Determine the (X, Y) coordinate at the center of the cell enclosing the given text.  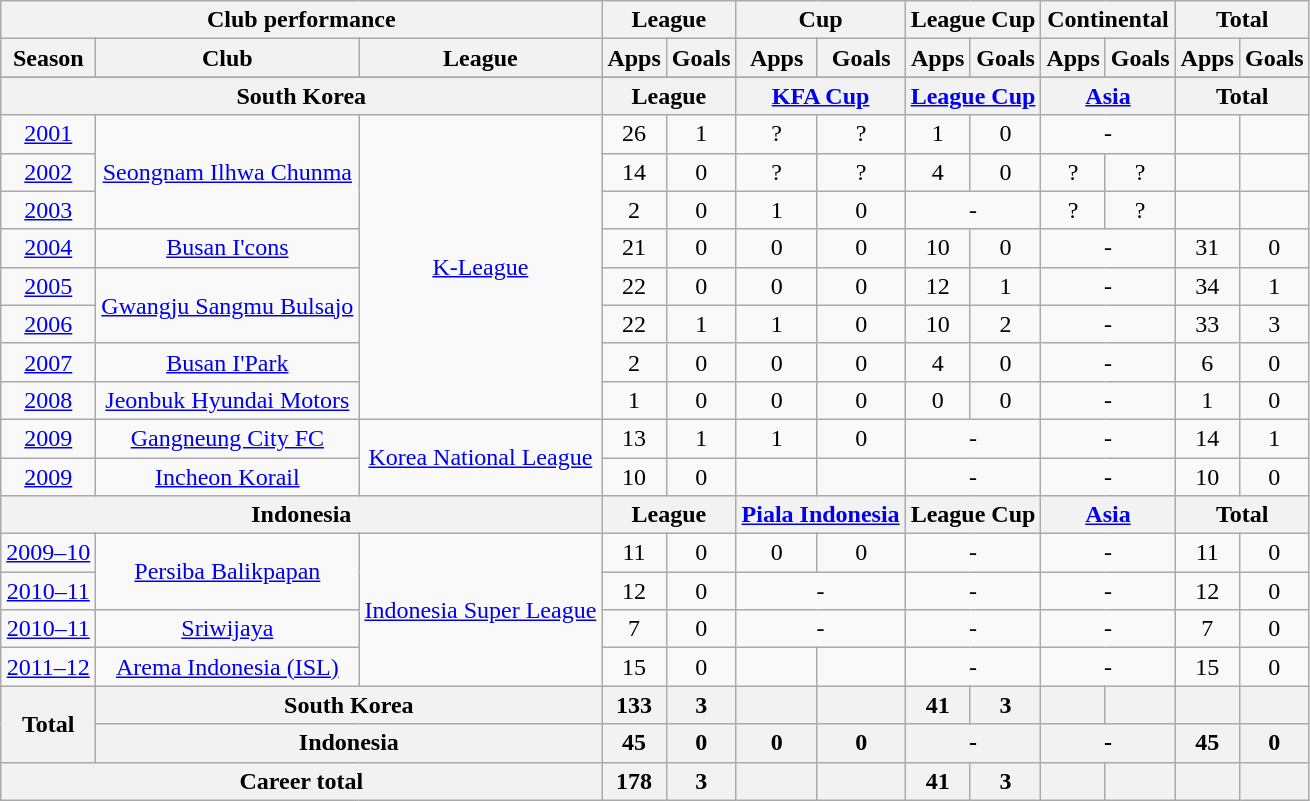
2009–10 (48, 553)
Seongnam Ilhwa Chunma (228, 172)
Gwangju Sangmu Bulsajo (228, 305)
Busan I'Park (228, 362)
178 (634, 781)
Indonesia Super League (480, 610)
2005 (48, 286)
Career total (302, 781)
33 (1207, 324)
2007 (48, 362)
2008 (48, 400)
Piala Indonesia (820, 515)
2006 (48, 324)
Korea National League (480, 457)
Incheon Korail (228, 477)
Gangneung City FC (228, 438)
K-League (480, 267)
Cup (820, 20)
26 (634, 134)
Busan I'cons (228, 248)
13 (634, 438)
Season (48, 58)
31 (1207, 248)
Arema Indonesia (ISL) (228, 667)
34 (1207, 286)
Sriwijaya (228, 629)
Jeonbuk Hyundai Motors (228, 400)
2002 (48, 172)
Club performance (302, 20)
2011–12 (48, 667)
21 (634, 248)
2004 (48, 248)
2003 (48, 210)
KFA Cup (820, 96)
133 (634, 705)
2001 (48, 134)
6 (1207, 362)
Continental (1108, 20)
Persiba Balikpapan (228, 572)
Club (228, 58)
